Provide the (X, Y) coordinate of the cell's center where the given text is located.  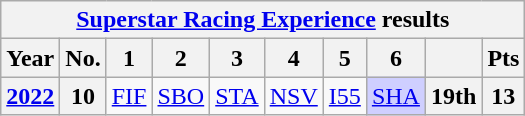
3 (237, 58)
SBO (181, 96)
2 (181, 58)
Superstar Racing Experience results (263, 20)
Year (30, 58)
NSV (294, 96)
STA (237, 96)
No. (83, 58)
SHA (396, 96)
4 (294, 58)
1 (129, 58)
6 (396, 58)
Pts (504, 58)
FIF (129, 96)
I55 (344, 96)
5 (344, 58)
19th (453, 96)
2022 (30, 96)
13 (504, 96)
10 (83, 96)
